Search for the cell housing the specified text and yield its [x, y] center coordinate. 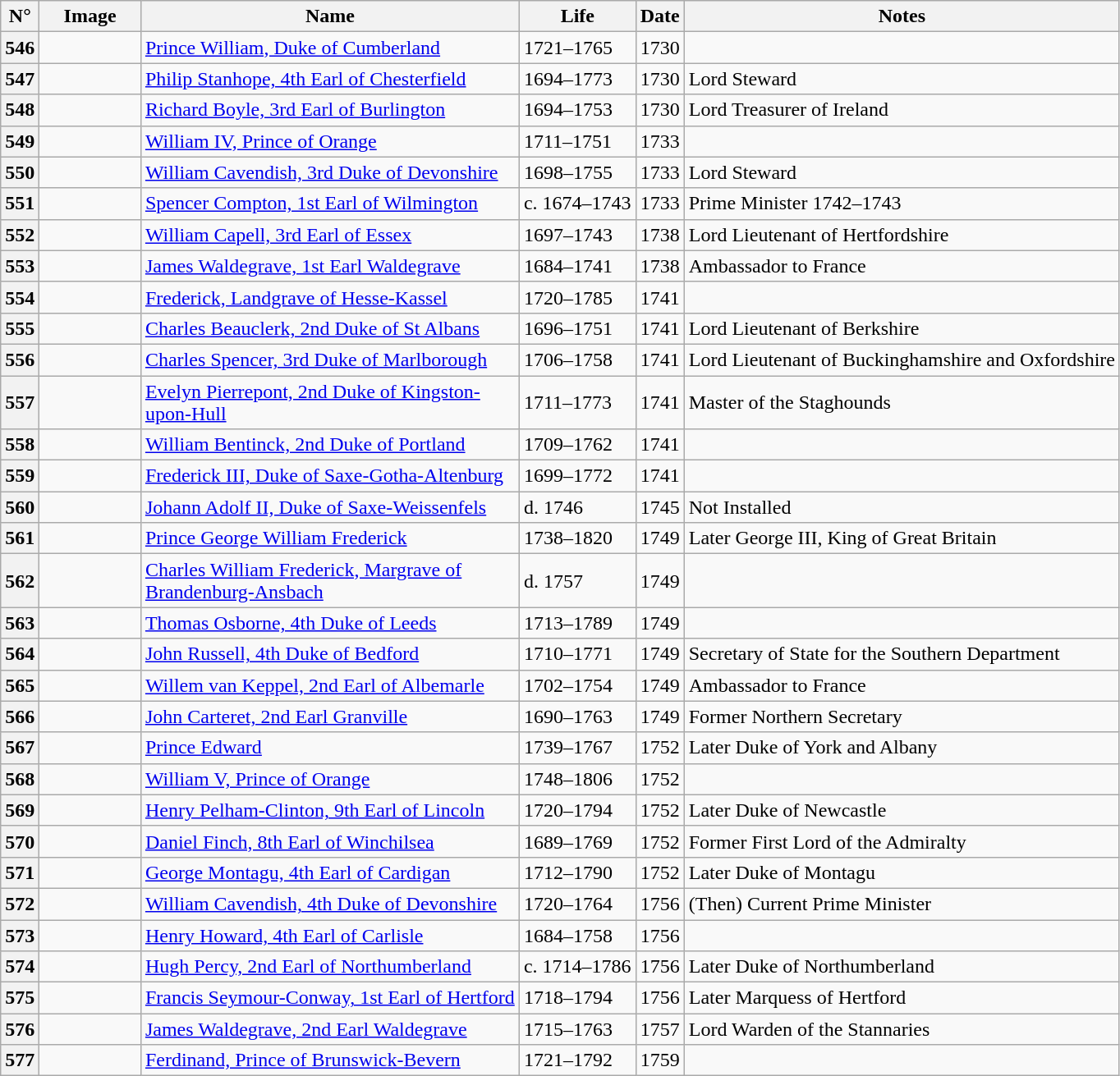
Hugh Percy, 2nd Earl of Northumberland [330, 967]
548 [20, 110]
1696–1751 [577, 328]
1684–1741 [577, 266]
1745 [660, 507]
Prince George William Frederick [330, 538]
564 [20, 654]
William IV, Prince of Orange [330, 141]
Name [330, 16]
Later Duke of Montagu [902, 872]
560 [20, 507]
1720–1764 [577, 904]
Richard Boyle, 3rd Earl of Burlington [330, 110]
568 [20, 779]
1711–1751 [577, 141]
1689–1769 [577, 841]
Henry Pelham-Clinton, 9th Earl of Lincoln [330, 810]
c. 1714–1786 [577, 967]
1684–1758 [577, 935]
Daniel Finch, 8th Earl of Winchilsea [330, 841]
546 [20, 48]
1694–1753 [577, 110]
554 [20, 297]
1721–1792 [577, 1060]
576 [20, 1029]
551 [20, 204]
555 [20, 328]
Evelyn Pierrepont, 2nd Duke of Kingston-upon-Hull [330, 402]
1712–1790 [577, 872]
c. 1674–1743 [577, 204]
1739–1767 [577, 748]
Willem van Keppel, 2nd Earl of Albemarle [330, 685]
1721–1765 [577, 48]
Not Installed [902, 507]
William Capell, 3rd Earl of Essex [330, 235]
William Bentinck, 2nd Duke of Portland [330, 445]
Image [90, 16]
1699–1772 [577, 476]
1720–1785 [577, 297]
Later Duke of Newcastle [902, 810]
Charles William Frederick, Margrave of Brandenburg-Ansbach [330, 581]
566 [20, 717]
Frederick III, Duke of Saxe-Gotha-Altenburg [330, 476]
550 [20, 172]
570 [20, 841]
1720–1794 [577, 810]
1757 [660, 1029]
Francis Seymour-Conway, 1st Earl of Hertford [330, 998]
1748–1806 [577, 779]
1698–1755 [577, 172]
Later George III, King of Great Britain [902, 538]
1715–1763 [577, 1029]
Lord Treasurer of Ireland [902, 110]
1690–1763 [577, 717]
547 [20, 79]
Lord Warden of the Stannaries [902, 1029]
Notes [902, 16]
Lord Lieutenant of Berkshire [902, 328]
Thomas Osborne, 4th Duke of Leeds [330, 623]
569 [20, 810]
558 [20, 445]
577 [20, 1060]
Former Northern Secretary [902, 717]
Former First Lord of the Admiralty [902, 841]
William Cavendish, 3rd Duke of Devonshire [330, 172]
Secretary of State for the Southern Department [902, 654]
Philip Stanhope, 4th Earl of Chesterfield [330, 79]
John Carteret, 2nd Earl Granville [330, 717]
1702–1754 [577, 685]
N° [20, 16]
1713–1789 [577, 623]
1697–1743 [577, 235]
574 [20, 967]
Spencer Compton, 1st Earl of Wilmington [330, 204]
563 [20, 623]
553 [20, 266]
567 [20, 748]
John Russell, 4th Duke of Bedford [330, 654]
Johann Adolf II, Duke of Saxe-Weissenfels [330, 507]
Later Duke of Northumberland [902, 967]
1711–1773 [577, 402]
552 [20, 235]
571 [20, 872]
559 [20, 476]
William Cavendish, 4th Duke of Devonshire [330, 904]
Frederick, Landgrave of Hesse-Kassel [330, 297]
Lord Lieutenant of Buckinghamshire and Oxfordshire [902, 359]
1718–1794 [577, 998]
Lord Lieutenant of Hertfordshire [902, 235]
Life [577, 16]
575 [20, 998]
d. 1757 [577, 581]
557 [20, 402]
(Then) Current Prime Minister [902, 904]
Later Marquess of Hertford [902, 998]
Prince William, Duke of Cumberland [330, 48]
Master of the Staghounds [902, 402]
Charles Spencer, 3rd Duke of Marlborough [330, 359]
556 [20, 359]
James Waldegrave, 1st Earl Waldegrave [330, 266]
Charles Beauclerk, 2nd Duke of St Albans [330, 328]
d. 1746 [577, 507]
James Waldegrave, 2nd Earl Waldegrave [330, 1029]
1706–1758 [577, 359]
572 [20, 904]
562 [20, 581]
1738–1820 [577, 538]
Ferdinand, Prince of Brunswick-Bevern [330, 1060]
561 [20, 538]
1710–1771 [577, 654]
549 [20, 141]
573 [20, 935]
1709–1762 [577, 445]
Henry Howard, 4th Earl of Carlisle [330, 935]
1694–1773 [577, 79]
Date [660, 16]
William V, Prince of Orange [330, 779]
Prime Minister 1742–1743 [902, 204]
George Montagu, 4th Earl of Cardigan [330, 872]
1759 [660, 1060]
Later Duke of York and Albany [902, 748]
Prince Edward [330, 748]
565 [20, 685]
